Provide the (x, y) coordinate of the cell's center where the given text is located.  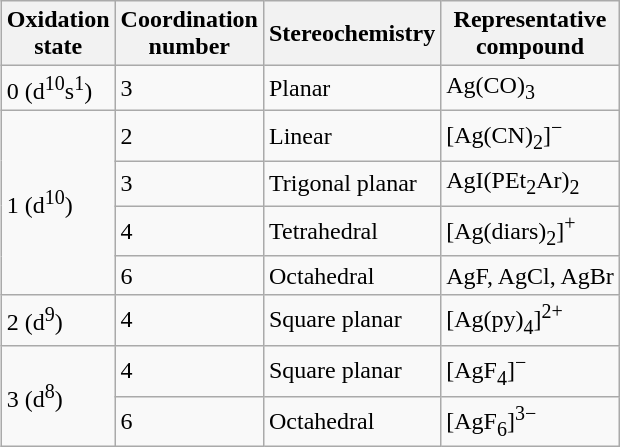
2 (d9) (58, 320)
Stereochemistry (352, 34)
[Ag(CN)2]− (530, 136)
3 (d8) (58, 396)
[Ag(py)4]2+ (530, 320)
1 (d10) (58, 202)
Linear (352, 136)
AgI(PEt2Ar)2 (530, 183)
[AgF6]3− (530, 422)
Tetrahedral (352, 232)
AgF, AgCl, AgBr (530, 275)
Oxidation state (58, 34)
Ag(CO)3 (530, 88)
2 (189, 136)
Trigonal planar (352, 183)
Coordination number (189, 34)
0 (d10s1) (58, 88)
Planar (352, 88)
[AgF4]− (530, 370)
[Ag(diars)2]+ (530, 232)
Representativecompound (530, 34)
